Provide the (X, Y) coordinate of the cell's center where the given text is located.  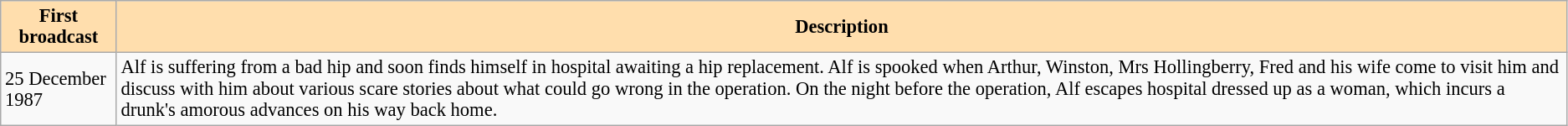
First broadcast (59, 27)
25 December 1987 (59, 89)
Description (842, 27)
